Provide the [X, Y] coordinate of the cell's center where the given text is located.  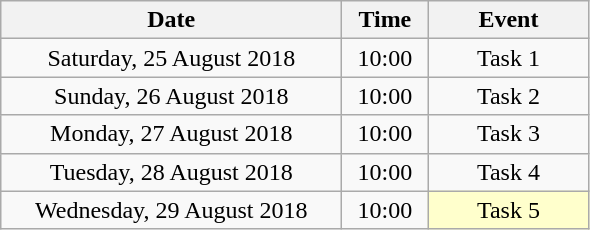
Date [172, 20]
Event [508, 20]
Task 4 [508, 172]
Saturday, 25 August 2018 [172, 58]
Task 5 [508, 210]
Monday, 27 August 2018 [172, 134]
Sunday, 26 August 2018 [172, 96]
Task 1 [508, 58]
Task 3 [508, 134]
Wednesday, 29 August 2018 [172, 210]
Time [385, 20]
Tuesday, 28 August 2018 [172, 172]
Task 2 [508, 96]
